From the cell containing the given text, extract its center point as (x, y) coordinate. 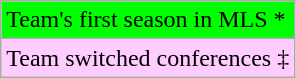
Team's first season in MLS * (148, 20)
Team switched conferences ‡ (148, 58)
